From the cell containing the given text, extract its center point as [X, Y] coordinate. 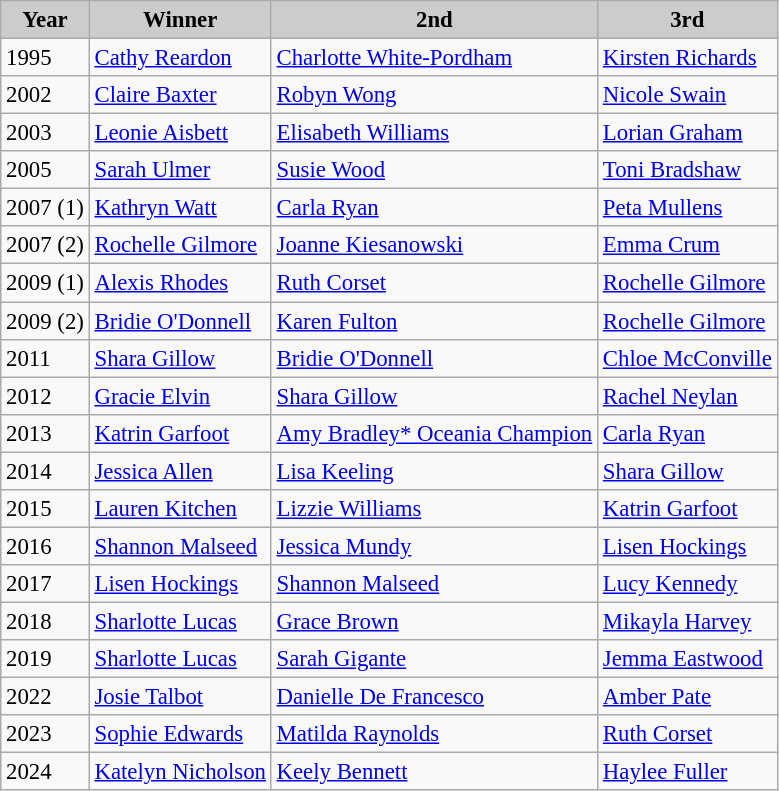
Nicole Swain [688, 95]
2024 [45, 772]
2015 [45, 509]
Peta Mullens [688, 208]
2011 [45, 358]
Jessica Mundy [434, 546]
2022 [45, 697]
Gracie Elvin [180, 396]
Sarah Gigante [434, 659]
Year [45, 20]
Rachel Neylan [688, 396]
3rd [688, 20]
Lizzie Williams [434, 509]
Lisa Keeling [434, 471]
2017 [45, 584]
2002 [45, 95]
2012 [45, 396]
Leonie Aisbett [180, 133]
Lauren Kitchen [180, 509]
Sarah Ulmer [180, 170]
Kirsten Richards [688, 58]
2019 [45, 659]
Jemma Eastwood [688, 659]
Grace Brown [434, 621]
Emma Crum [688, 245]
Keely Bennett [434, 772]
Lorian Graham [688, 133]
Amy Bradley* Oceania Champion [434, 433]
2009 (1) [45, 283]
Winner [180, 20]
2018 [45, 621]
Matilda Raynolds [434, 734]
Kathryn Watt [180, 208]
2016 [45, 546]
Karen Fulton [434, 321]
Alexis Rhodes [180, 283]
Josie Talbot [180, 697]
2005 [45, 170]
Elisabeth Williams [434, 133]
Amber Pate [688, 697]
2003 [45, 133]
Sophie Edwards [180, 734]
1995 [45, 58]
Charlotte White-Pordham [434, 58]
2nd [434, 20]
Katelyn Nicholson [180, 772]
2007 (2) [45, 245]
Haylee Fuller [688, 772]
Susie Wood [434, 170]
2009 (2) [45, 321]
Cathy Reardon [180, 58]
2014 [45, 471]
Chloe McConville [688, 358]
Robyn Wong [434, 95]
Danielle De Francesco [434, 697]
2013 [45, 433]
2007 (1) [45, 208]
2023 [45, 734]
Jessica Allen [180, 471]
Claire Baxter [180, 95]
Joanne Kiesanowski [434, 245]
Lucy Kennedy [688, 584]
Mikayla Harvey [688, 621]
Toni Bradshaw [688, 170]
